Extract the (X, Y) coordinate from the center of the cell holding the provided text.  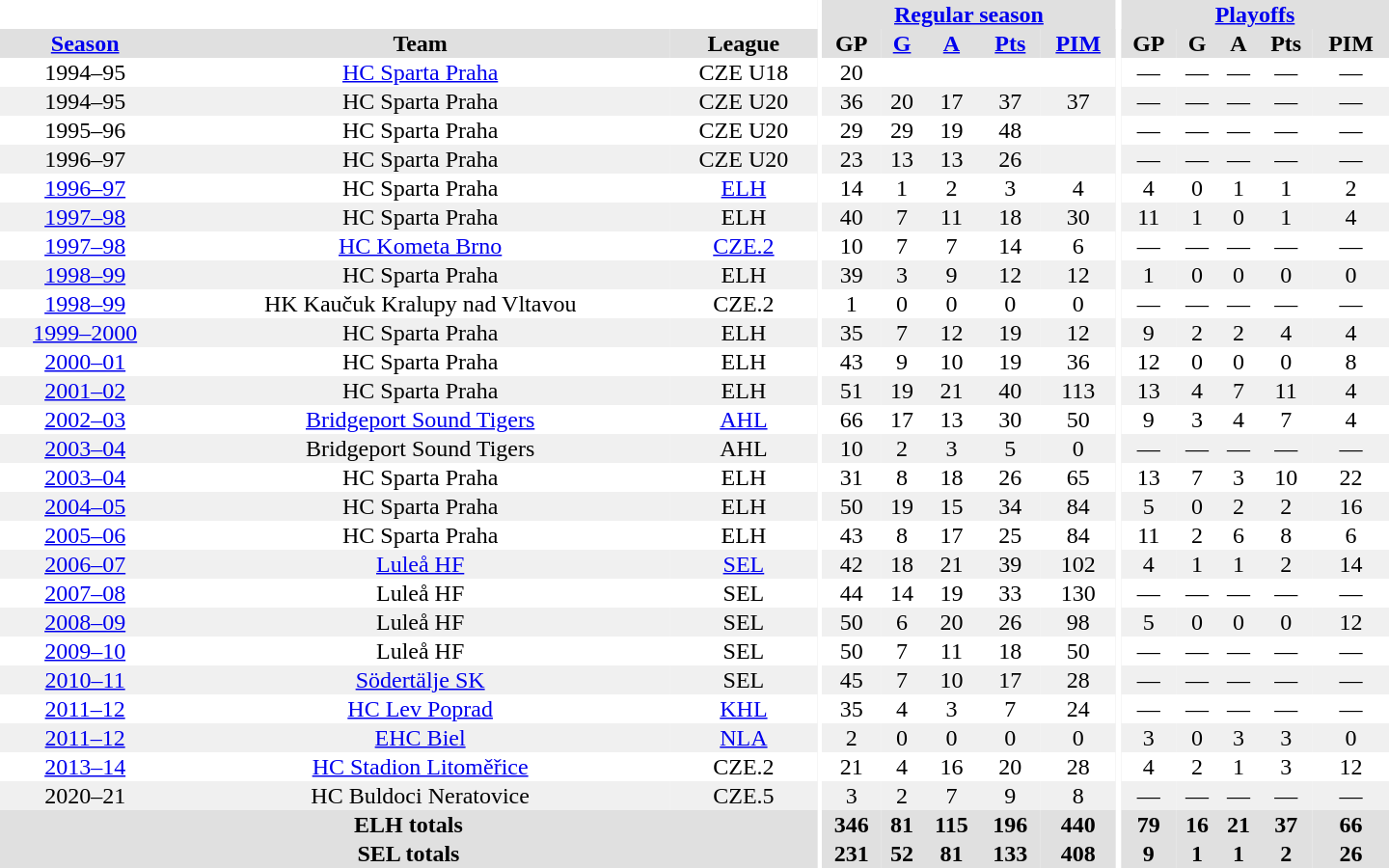
2007–08 (85, 593)
Regular season (969, 14)
2001–02 (85, 391)
79 (1149, 825)
65 (1078, 477)
42 (852, 564)
HC Lev Poprad (421, 709)
15 (951, 506)
52 (903, 854)
EHC Biel (421, 738)
1999–2000 (85, 333)
98 (1078, 622)
2002–03 (85, 420)
102 (1078, 564)
2004–05 (85, 506)
25 (1010, 535)
Team (421, 43)
League (744, 43)
130 (1078, 593)
SEL totals (409, 854)
24 (1078, 709)
HC Buldoci Neratovice (421, 796)
346 (852, 825)
45 (852, 680)
115 (951, 825)
2000–01 (85, 362)
Södertälje SK (421, 680)
2010–11 (85, 680)
2005–06 (85, 535)
1995–96 (85, 130)
408 (1078, 854)
34 (1010, 506)
133 (1010, 854)
22 (1350, 477)
31 (852, 477)
2008–09 (85, 622)
HK Kaučuk Kralupy nad Vltavou (421, 304)
231 (852, 854)
196 (1010, 825)
KHL (744, 709)
2009–10 (85, 651)
2020–21 (85, 796)
2006–07 (85, 564)
HC Stadion Litoměřice (421, 767)
CZE U18 (744, 72)
440 (1078, 825)
NLA (744, 738)
CZE.5 (744, 796)
Playoffs (1255, 14)
51 (852, 391)
HC Kometa Brno (421, 246)
23 (852, 159)
33 (1010, 593)
Season (85, 43)
113 (1078, 391)
2013–14 (85, 767)
44 (852, 593)
48 (1010, 130)
ELH totals (409, 825)
